Return the (X, Y) coordinate for the center point of the cell that contains the specified text.  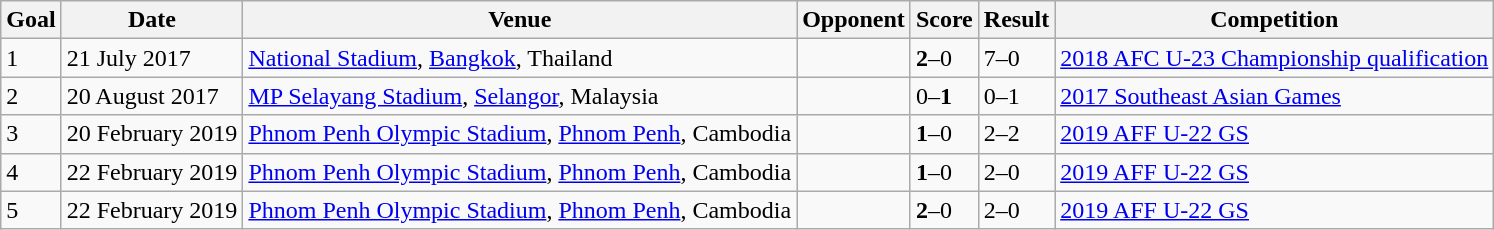
21 July 2017 (152, 58)
Date (152, 20)
7–0 (1016, 58)
MP Selayang Stadium, Selangor, Malaysia (520, 96)
National Stadium, Bangkok, Thailand (520, 58)
Competition (1274, 20)
5 (31, 210)
20 February 2019 (152, 134)
2–2 (1016, 134)
Venue (520, 20)
3 (31, 134)
Goal (31, 20)
20 August 2017 (152, 96)
Opponent (854, 20)
Score (944, 20)
2017 Southeast Asian Games (1274, 96)
1 (31, 58)
2018 AFC U-23 Championship qualification (1274, 58)
2 (31, 96)
Result (1016, 20)
4 (31, 172)
